Determine the (X, Y) coordinate at the center of the cell enclosing the given text.  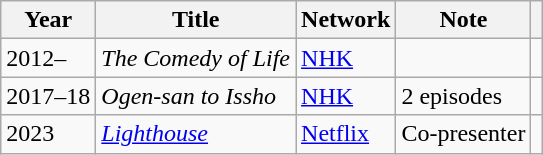
Year (48, 20)
Ogen-san to Issho (196, 96)
2017–18 (48, 96)
Network (346, 20)
Note (464, 20)
Netflix (346, 134)
Co-presenter (464, 134)
2 episodes (464, 96)
Title (196, 20)
Lighthouse (196, 134)
The Comedy of Life (196, 58)
2023 (48, 134)
2012– (48, 58)
